Provide the [x, y] coordinate of the cell's center where the given text is located.  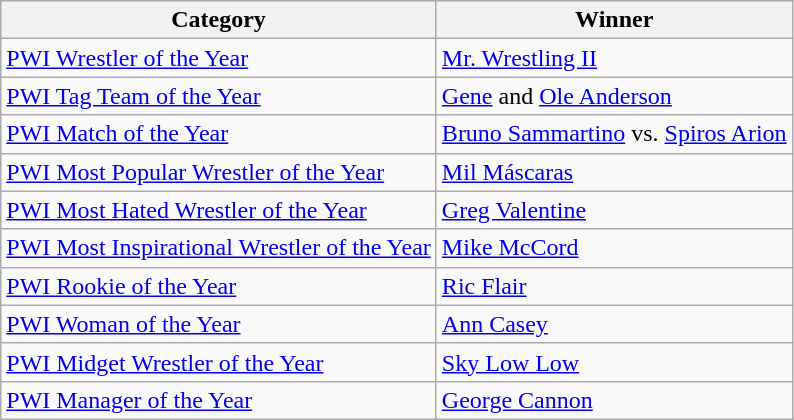
PWI Most Popular Wrestler of the Year [219, 172]
Ric Flair [614, 286]
Gene and Ole Anderson [614, 96]
Mil Máscaras [614, 172]
PWI Woman of the Year [219, 324]
PWI Most Hated Wrestler of the Year [219, 210]
Ann Casey [614, 324]
George Cannon [614, 400]
PWI Tag Team of the Year [219, 96]
PWI Match of the Year [219, 134]
Mr. Wrestling II [614, 58]
PWI Midget Wrestler of the Year [219, 362]
Bruno Sammartino vs. Spiros Arion [614, 134]
Greg Valentine [614, 210]
Sky Low Low [614, 362]
PWI Wrestler of the Year [219, 58]
Category [219, 20]
Winner [614, 20]
PWI Manager of the Year [219, 400]
PWI Rookie of the Year [219, 286]
PWI Most Inspirational Wrestler of the Year [219, 248]
Mike McCord [614, 248]
